Search for the cell housing the specified text and yield its (x, y) center coordinate. 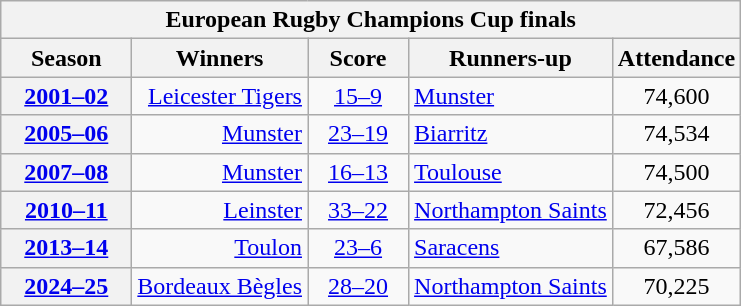
Runners-up (511, 58)
2013–14 (66, 248)
European Rugby Champions Cup finals (371, 20)
74,534 (676, 134)
Bordeaux Bègles (220, 286)
Leicester Tigers (220, 96)
74,600 (676, 96)
15–9 (358, 96)
2024–25 (66, 286)
67,586 (676, 248)
Saracens (511, 248)
72,456 (676, 210)
Score (358, 58)
Winners (220, 58)
23–19 (358, 134)
2005–06 (66, 134)
33–22 (358, 210)
Toulon (220, 248)
74,500 (676, 172)
Season (66, 58)
70,225 (676, 286)
16–13 (358, 172)
Leinster (220, 210)
Biarritz (511, 134)
Toulouse (511, 172)
23–6 (358, 248)
2001–02 (66, 96)
2010–11 (66, 210)
28–20 (358, 286)
2007–08 (66, 172)
Attendance (676, 58)
